Determine the (x, y) coordinate at the center of the cell enclosing the given text.  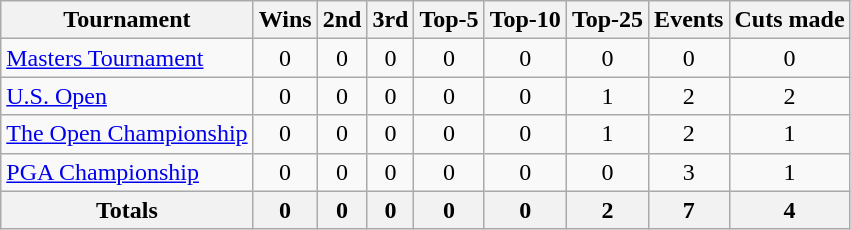
U.S. Open (127, 96)
The Open Championship (127, 134)
Cuts made (790, 20)
3rd (390, 20)
Top-10 (525, 20)
Masters Tournament (127, 58)
7 (689, 210)
2nd (342, 20)
Wins (285, 20)
PGA Championship (127, 172)
Totals (127, 210)
Events (689, 20)
Top-5 (449, 20)
4 (790, 210)
Top-25 (607, 20)
Tournament (127, 20)
3 (689, 172)
